Output the (x, y) coordinate of the center of the cell containing the given text.  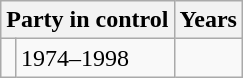
Years (208, 20)
Party in control (88, 20)
1974–1998 (94, 58)
